Scan for the cell matching the given text and deliver its [X, Y] coordinate at center. 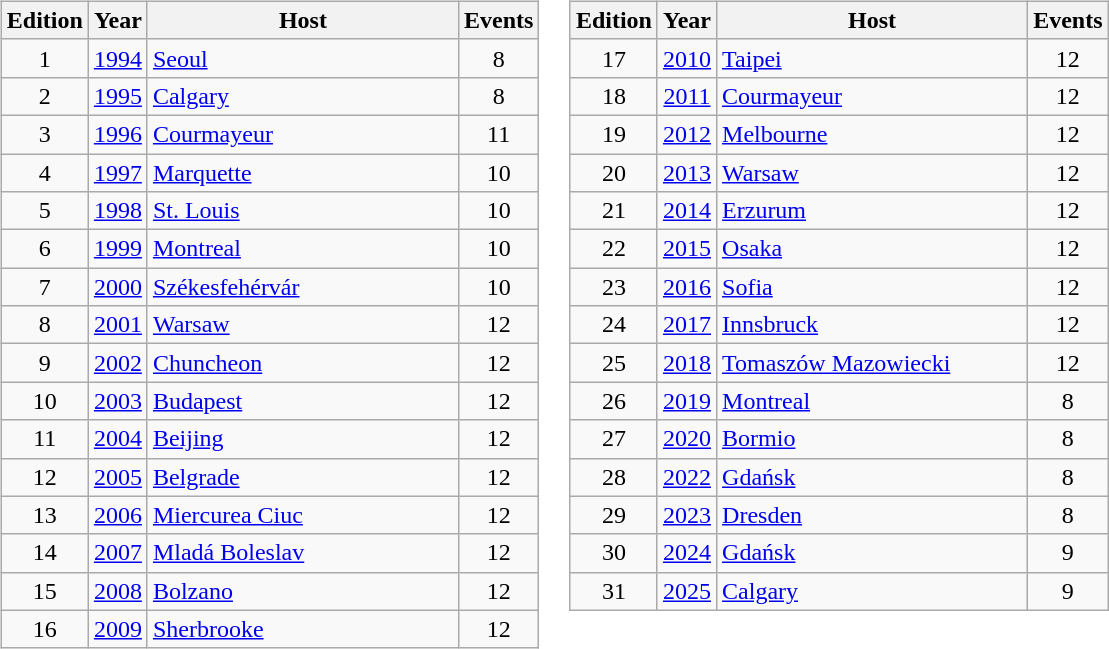
20 [614, 173]
2004 [118, 439]
Dresden [872, 515]
2016 [686, 287]
2005 [118, 477]
Sofia [872, 287]
2012 [686, 134]
Beijing [302, 439]
2013 [686, 173]
1995 [118, 96]
17 [614, 58]
Bolzano [302, 591]
2024 [686, 553]
31 [614, 591]
2000 [118, 287]
Belgrade [302, 477]
2022 [686, 477]
Chuncheon [302, 363]
21 [614, 211]
Melbourne [872, 134]
18 [614, 96]
Osaka [872, 249]
2 [44, 96]
28 [614, 477]
5 [44, 211]
2010 [686, 58]
Bormio [872, 439]
26 [614, 401]
Marquette [302, 173]
22 [614, 249]
2007 [118, 553]
13 [44, 515]
1994 [118, 58]
2020 [686, 439]
6 [44, 249]
St. Louis [302, 211]
2009 [118, 629]
19 [614, 134]
14 [44, 553]
Seoul [302, 58]
2017 [686, 325]
2006 [118, 515]
2014 [686, 211]
2019 [686, 401]
2001 [118, 325]
Budapest [302, 401]
15 [44, 591]
1996 [118, 134]
30 [614, 553]
25 [614, 363]
2023 [686, 515]
27 [614, 439]
16 [44, 629]
1997 [118, 173]
4 [44, 173]
Tomaszów Mazowiecki [872, 363]
Mladá Boleslav [302, 553]
1998 [118, 211]
7 [44, 287]
2008 [118, 591]
2002 [118, 363]
Taipei [872, 58]
Miercurea Ciuc [302, 515]
2025 [686, 591]
29 [614, 515]
23 [614, 287]
24 [614, 325]
Székesfehérvár [302, 287]
2003 [118, 401]
Sherbrooke [302, 629]
2011 [686, 96]
Innsbruck [872, 325]
2018 [686, 363]
1999 [118, 249]
3 [44, 134]
2015 [686, 249]
Erzurum [872, 211]
1 [44, 58]
